From the cell containing the given text, extract its center point as [X, Y] coordinate. 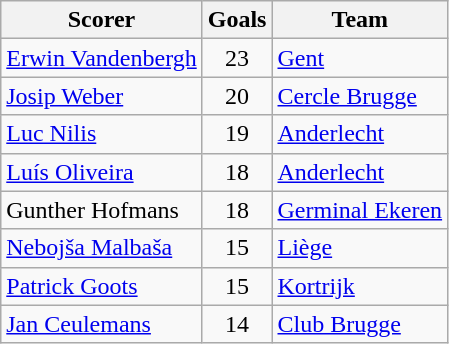
Patrick Goots [102, 286]
Gent [360, 58]
23 [237, 58]
Erwin Vandenbergh [102, 58]
19 [237, 134]
Team [360, 20]
Liège [360, 248]
Scorer [102, 20]
Club Brugge [360, 324]
Luís Oliveira [102, 172]
Nebojša Malbaša [102, 248]
Cercle Brugge [360, 96]
Germinal Ekeren [360, 210]
Kortrijk [360, 286]
Goals [237, 20]
Josip Weber [102, 96]
14 [237, 324]
20 [237, 96]
Luc Nilis [102, 134]
Gunther Hofmans [102, 210]
Jan Ceulemans [102, 324]
